Locate the cell with the specified text and output its [x, y] center coordinate. 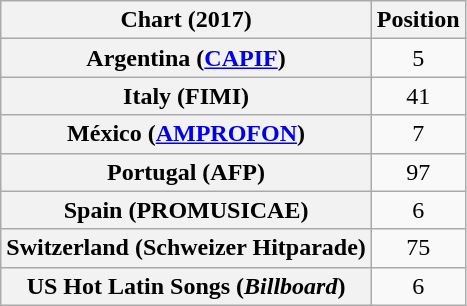
75 [418, 248]
Argentina (CAPIF) [186, 58]
Portugal (AFP) [186, 172]
Spain (PROMUSICAE) [186, 210]
US Hot Latin Songs (Billboard) [186, 286]
Chart (2017) [186, 20]
México (AMPROFON) [186, 134]
Italy (FIMI) [186, 96]
41 [418, 96]
97 [418, 172]
Position [418, 20]
5 [418, 58]
Switzerland (Schweizer Hitparade) [186, 248]
7 [418, 134]
